Scan for the cell matching the given text and deliver its [X, Y] coordinate at center. 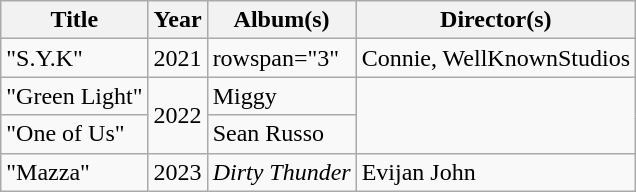
2023 [178, 172]
"One of Us" [74, 134]
Sean Russo [282, 134]
Evijan John [496, 172]
2022 [178, 115]
Dirty Thunder [282, 172]
Title [74, 20]
Connie, WellKnownStudios [496, 58]
Director(s) [496, 20]
rowspan="3" [282, 58]
Miggy [282, 96]
Year [178, 20]
Album(s) [282, 20]
"S.Y.K" [74, 58]
2021 [178, 58]
"Green Light" [74, 96]
"Mazza" [74, 172]
